Determine the (X, Y) coordinate at the center of the cell enclosing the given text.  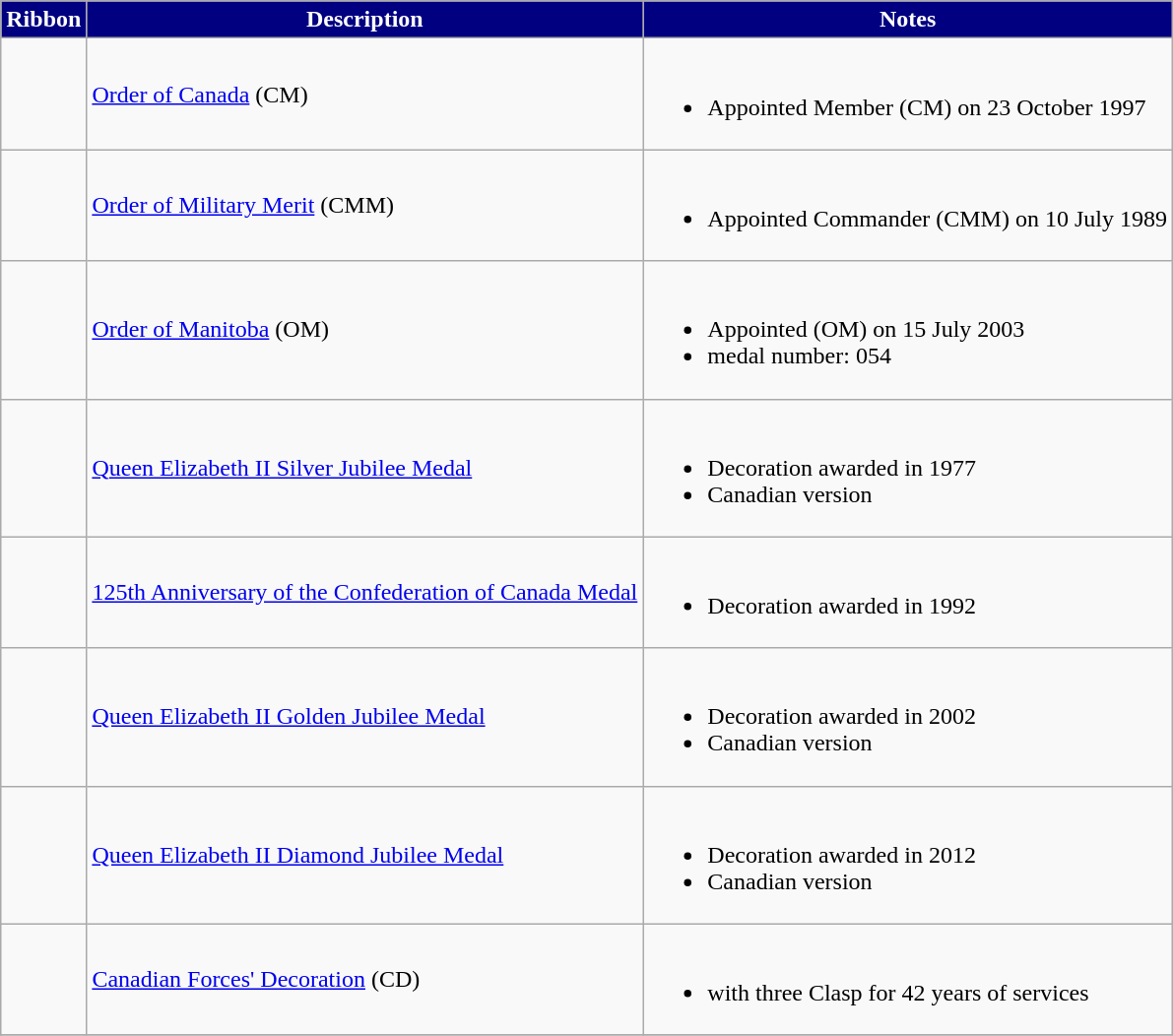
Decoration awarded in 2002Canadian version (908, 717)
Appointed Commander (CMM) on 10 July 1989 (908, 205)
Order of Military Merit (CMM) (364, 205)
Decoration awarded in 1977Canadian version (908, 468)
Decoration awarded in 1992 (908, 593)
Order of Canada (CM) (364, 95)
Decoration awarded in 2012Canadian version (908, 855)
Notes (908, 20)
Canadian Forces' Decoration (CD) (364, 979)
Order of Manitoba (OM) (364, 330)
Queen Elizabeth II Diamond Jubilee Medal (364, 855)
125th Anniversary of the Confederation of Canada Medal (364, 593)
Queen Elizabeth II Golden Jubilee Medal (364, 717)
Appointed Member (CM) on 23 October 1997 (908, 95)
Description (364, 20)
Appointed (OM) on 15 July 2003medal number: 054 (908, 330)
Queen Elizabeth II Silver Jubilee Medal (364, 468)
with three Clasp for 42 years of services (908, 979)
Ribbon (43, 20)
